From the cell containing the given text, extract its center point as (X, Y) coordinate. 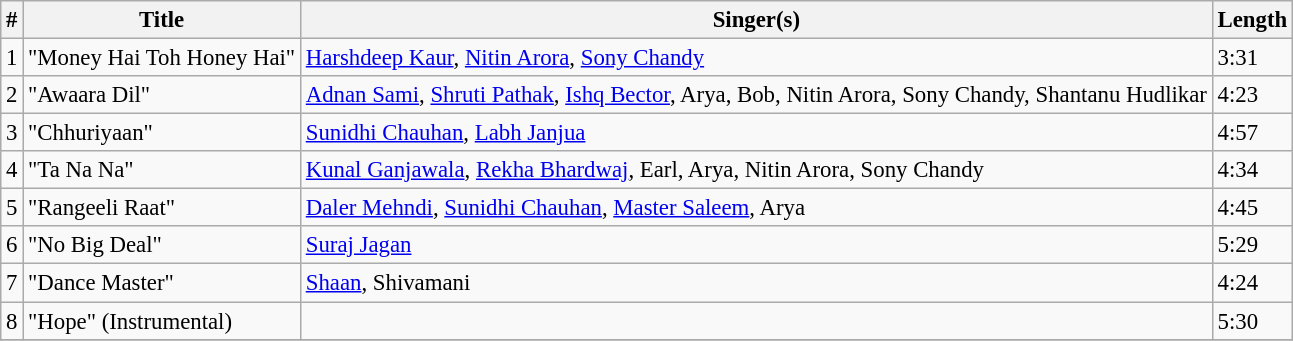
4:24 (1252, 283)
Daler Mehndi, Sunidhi Chauhan, Master Saleem, Arya (756, 208)
5 (12, 208)
5:30 (1252, 321)
"Ta Na Na" (162, 170)
Singer(s) (756, 20)
4:45 (1252, 208)
"Rangeeli Raat" (162, 208)
8 (12, 321)
6 (12, 245)
"Awaara Dil" (162, 95)
Adnan Sami, Shruti Pathak, Ishq Bector, Arya, Bob, Nitin Arora, Sony Chandy, Shantanu Hudlikar (756, 95)
"Dance Master" (162, 283)
3:31 (1252, 58)
2 (12, 95)
Harshdeep Kaur, Nitin Arora, Sony Chandy (756, 58)
"Chhuriyaan" (162, 133)
Suraj Jagan (756, 245)
Kunal Ganjawala, Rekha Bhardwaj, Earl, Arya, Nitin Arora, Sony Chandy (756, 170)
3 (12, 133)
Sunidhi Chauhan, Labh Janjua (756, 133)
4:57 (1252, 133)
4:23 (1252, 95)
5:29 (1252, 245)
Length (1252, 20)
"No Big Deal" (162, 245)
4:34 (1252, 170)
Shaan, Shivamani (756, 283)
4 (12, 170)
"Hope" (Instrumental) (162, 321)
1 (12, 58)
"Money Hai Toh Honey Hai" (162, 58)
7 (12, 283)
Title (162, 20)
# (12, 20)
